Locate the cell with the specified text and output its (X, Y) center coordinate. 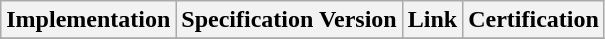
Certification (534, 20)
Link (432, 20)
Specification Version (289, 20)
Implementation (88, 20)
